Provide the [x, y] coordinate of the cell's center where the given text is located.  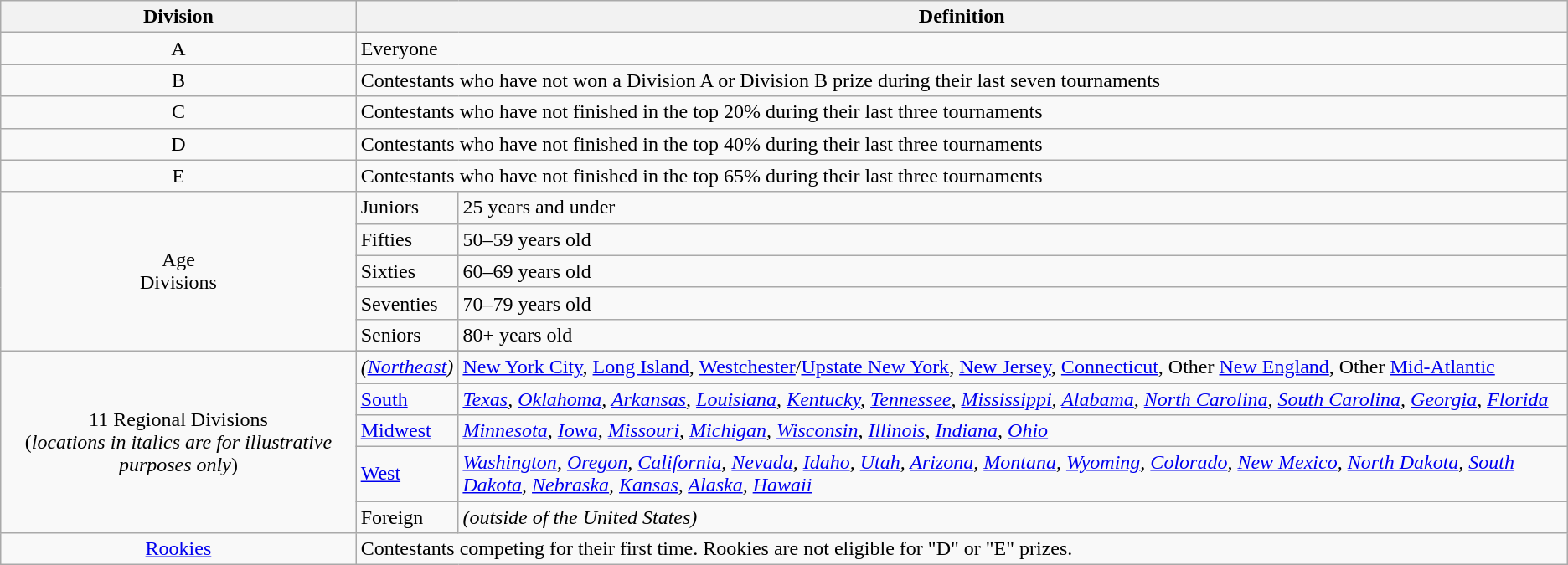
Contestants who have not finished in the top 65% during their last three tournaments [962, 176]
West [407, 474]
Foreign [407, 517]
25 years and under [1013, 208]
80+ years old [1013, 335]
Division [178, 17]
New York City, Long Island, Westchester/Upstate New York, New Jersey, Connecticut, Other New England, Other Mid-Atlantic [1013, 367]
C [178, 112]
(Northeast) [407, 367]
Midwest [407, 431]
Contestants who have not won a Division A or Division B prize during their last seven tournaments [962, 80]
(outside of the United States) [1013, 517]
70–79 years old [1013, 303]
Definition [962, 17]
Fifties [407, 239]
D [178, 144]
E [178, 176]
Juniors [407, 208]
Contestants who have not finished in the top 20% during their last three tournaments [962, 112]
B [178, 80]
Contestants competing for their first time. Rookies are not eligible for "D" or "E" prizes. [962, 549]
A [178, 49]
Rookies [178, 549]
Everyone [962, 49]
50–59 years old [1013, 239]
11 Regional Divisions(locations in italics are for illustrative purposes only) [178, 442]
Seniors [407, 335]
South [407, 399]
Texas, Oklahoma, Arkansas, Louisiana, Kentucky, Tennessee, Mississippi, Alabama, North Carolina, South Carolina, Georgia, Florida [1013, 399]
Seventies [407, 303]
60–69 years old [1013, 271]
AgeDivisions [178, 271]
Contestants who have not finished in the top 40% during their last three tournaments [962, 144]
Sixties [407, 271]
Minnesota, Iowa, Missouri, Michigan, Wisconsin, Illinois, Indiana, Ohio [1013, 431]
